Output the [X, Y] coordinate of the center of the cell containing the given text.  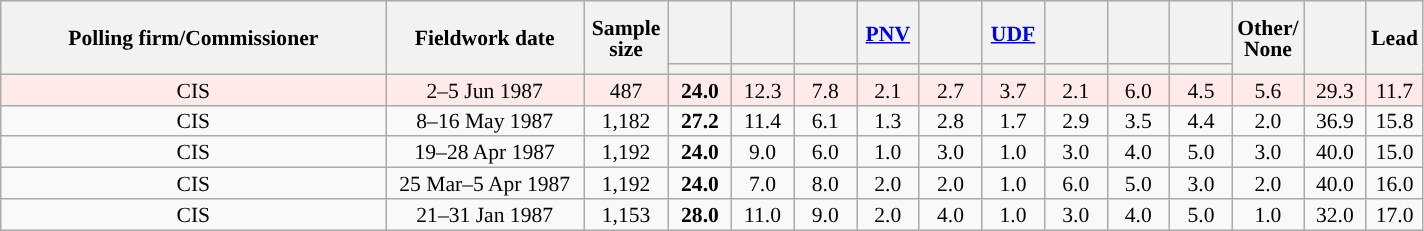
27.2 [700, 120]
Polling firm/Commissioner [194, 38]
1,153 [626, 214]
11.0 [762, 214]
UDF [1014, 32]
487 [626, 90]
28.0 [700, 214]
16.0 [1394, 184]
17.0 [1394, 214]
Sample size [626, 38]
Lead [1394, 38]
11.4 [762, 120]
15.0 [1394, 152]
Fieldwork date [485, 38]
21–31 Jan 1987 [485, 214]
2.8 [950, 120]
4.4 [1202, 120]
32.0 [1336, 214]
3.7 [1014, 90]
2–5 Jun 1987 [485, 90]
7.0 [762, 184]
Other/None [1268, 38]
6.1 [826, 120]
15.8 [1394, 120]
36.9 [1336, 120]
1.7 [1014, 120]
5.6 [1268, 90]
7.8 [826, 90]
8–16 May 1987 [485, 120]
1,182 [626, 120]
12.3 [762, 90]
19–28 Apr 1987 [485, 152]
29.3 [1336, 90]
3.5 [1138, 120]
2.7 [950, 90]
8.0 [826, 184]
1.3 [888, 120]
PNV [888, 32]
25 Mar–5 Apr 1987 [485, 184]
4.5 [1202, 90]
2.9 [1076, 120]
11.7 [1394, 90]
